For the text-containing cell, return its midpoint in (X, Y) coordinate format. 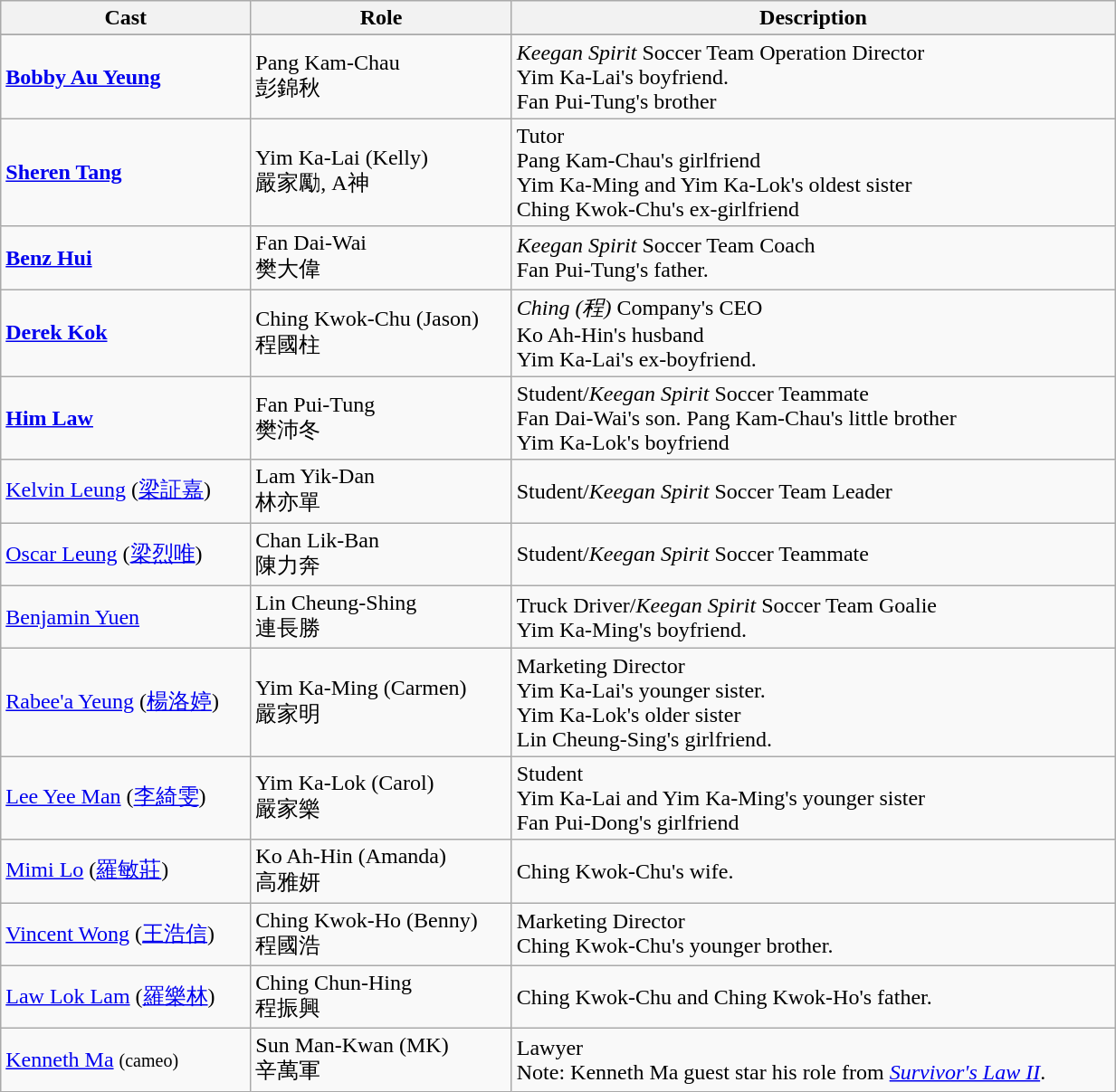
Description (813, 18)
Role (381, 18)
Ching Kwok-Chu's wife. (813, 871)
Lee Yee Man (李綺雯) (126, 798)
Him Law (126, 418)
Keegan Spirit Soccer Team Operation Director Yim Ka-Lai's boyfriend. Fan Pui-Tung's brother (813, 77)
Ko Ah-Hin (Amanda) 高雅妍 (381, 871)
Kenneth Ma (cameo) (126, 1060)
Student/Keegan Spirit Soccer Team Leader (813, 491)
Ching Kwok-Chu (Jason) 程國柱 (381, 333)
Lin Cheung-Shing 連長勝 (381, 617)
Marketing Director Yim Ka-Lai's younger sister. Yim Ka-Lok's older sister Lin Cheung-Sing's girlfriend. (813, 702)
Yim Ka-Lok (Carol) 嚴家樂 (381, 798)
Law Lok Lam (羅樂林) (126, 997)
Student/Keegan Spirit Soccer Teammate (813, 555)
Chan Lik-Ban 陳力奔 (381, 555)
Ching (程) Company's CEO Ko Ah-Hin's husband Yim Ka-Lai's ex-boyfriend. (813, 333)
Sheren Tang (126, 172)
Ching Kwok-Ho (Benny) 程國浩 (381, 935)
Derek Kok (126, 333)
Keegan Spirit Soccer Team Coach Fan Pui-Tung's father. (813, 258)
Fan Pui-Tung 樊沛冬 (381, 418)
Kelvin Leung (梁証嘉) (126, 491)
Student Yim Ka-Lai and Yim Ka-Ming's younger sister Fan Pui-Dong's girlfriend (813, 798)
Mimi Lo (羅敏莊) (126, 871)
Tutor Pang Kam-Chau's girlfriend Yim Ka-Ming and Yim Ka-Lok's oldest sister Ching Kwok-Chu's ex-girlfriend (813, 172)
Sun Man-Kwan (MK) 辛萬軍 (381, 1060)
Cast (126, 18)
Truck Driver/Keegan Spirit Soccer Team Goalie Yim Ka-Ming's boyfriend. (813, 617)
Marketing Director Ching Kwok-Chu's younger brother. (813, 935)
Rabee'a Yeung (楊洛婷) (126, 702)
Ching Chun-Hing 程振興 (381, 997)
Pang Kam-Chau 彭錦秋 (381, 77)
Oscar Leung (梁烈唯) (126, 555)
Ching Kwok-Chu and Ching Kwok-Ho's father. (813, 997)
Yim Ka-Ming (Carmen) 嚴家明 (381, 702)
Student/Keegan Spirit Soccer Teammate Fan Dai-Wai's son. Pang Kam-Chau's little brother Yim Ka-Lok's boyfriend (813, 418)
Lawyer Note: Kenneth Ma guest star his role from Survivor's Law II. (813, 1060)
Benz Hui (126, 258)
Vincent Wong (王浩信) (126, 935)
Fan Dai-Wai 樊大偉 (381, 258)
Lam Yik-Dan 林亦單 (381, 491)
Bobby Au Yeung (126, 77)
Yim Ka-Lai (Kelly) 嚴家勵, A神 (381, 172)
Benjamin Yuen (126, 617)
